Return [x, y] of the center of cell containing provided text 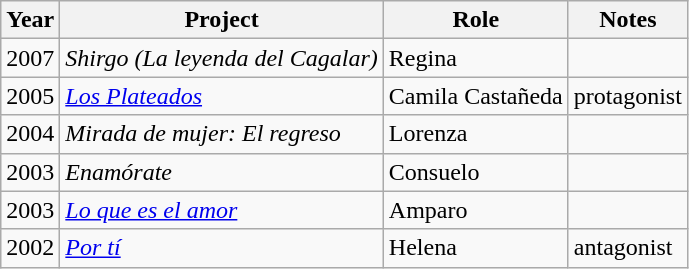
2004 [30, 134]
Helena [476, 248]
Mirada de mujer: El regreso [222, 134]
Shirgo (La leyenda del Cagalar) [222, 58]
Lo que es el amor [222, 210]
Los Plateados [222, 96]
Amparo [476, 210]
Consuelo [476, 172]
antagonist [628, 248]
protagonist [628, 96]
Year [30, 20]
2005 [30, 96]
Lorenza [476, 134]
2007 [30, 58]
Project [222, 20]
Role [476, 20]
Camila Castañeda [476, 96]
Notes [628, 20]
Regina [476, 58]
2002 [30, 248]
Por tí [222, 248]
Enamórate [222, 172]
